Output the (X, Y) coordinate of the center of the cell containing the given text.  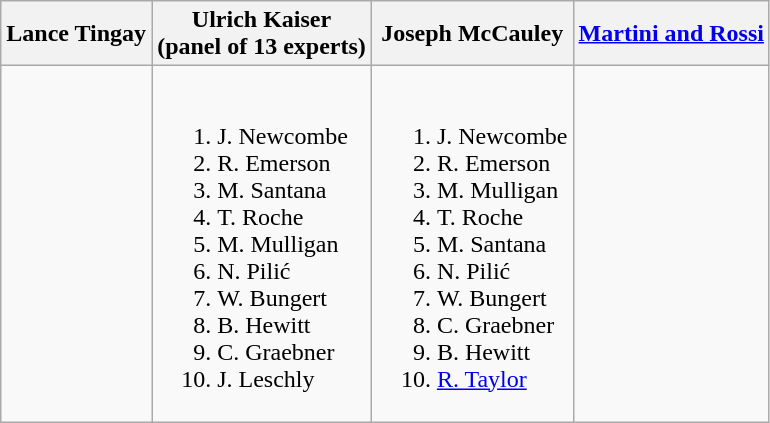
Joseph McCauley (472, 34)
J. Newcombe R. Emerson M. Santana T. Roche M. Mulligan N. Pilić W. Bungert B. Hewitt C. Graebner J. Leschly (262, 244)
J. Newcombe R. Emerson M. Mulligan T. Roche M. Santana N. Pilić W. Bungert C. Graebner B. Hewitt R. Taylor (472, 244)
Martini and Rossi (671, 34)
Ulrich Kaiser(panel of 13 experts) (262, 34)
Lance Tingay (76, 34)
